Return the [X, Y] coordinate for the center point of the cell that contains the specified text.  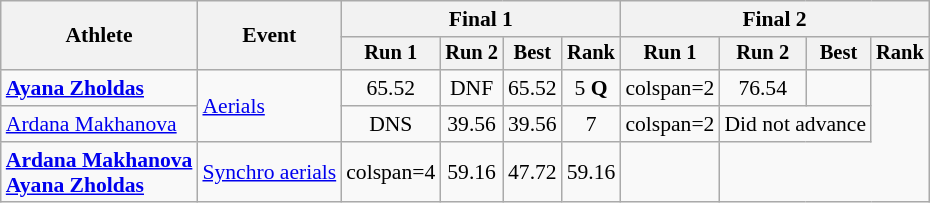
Synchro aerials [269, 172]
DNS [390, 124]
DNF [472, 88]
Ardana MakhanovaAyana Zholdas [100, 172]
Ardana Makhanova [100, 124]
7 [592, 124]
Event [269, 36]
colspan=4 [390, 172]
Athlete [100, 36]
Final 1 [480, 19]
Aerials [269, 106]
47.72 [532, 172]
Ayana Zholdas [100, 88]
Did not advance [795, 124]
76.54 [762, 88]
5 Q [592, 88]
Final 2 [774, 19]
